Find where the given text appears and provide that cell's center as (X, Y) coordinate. 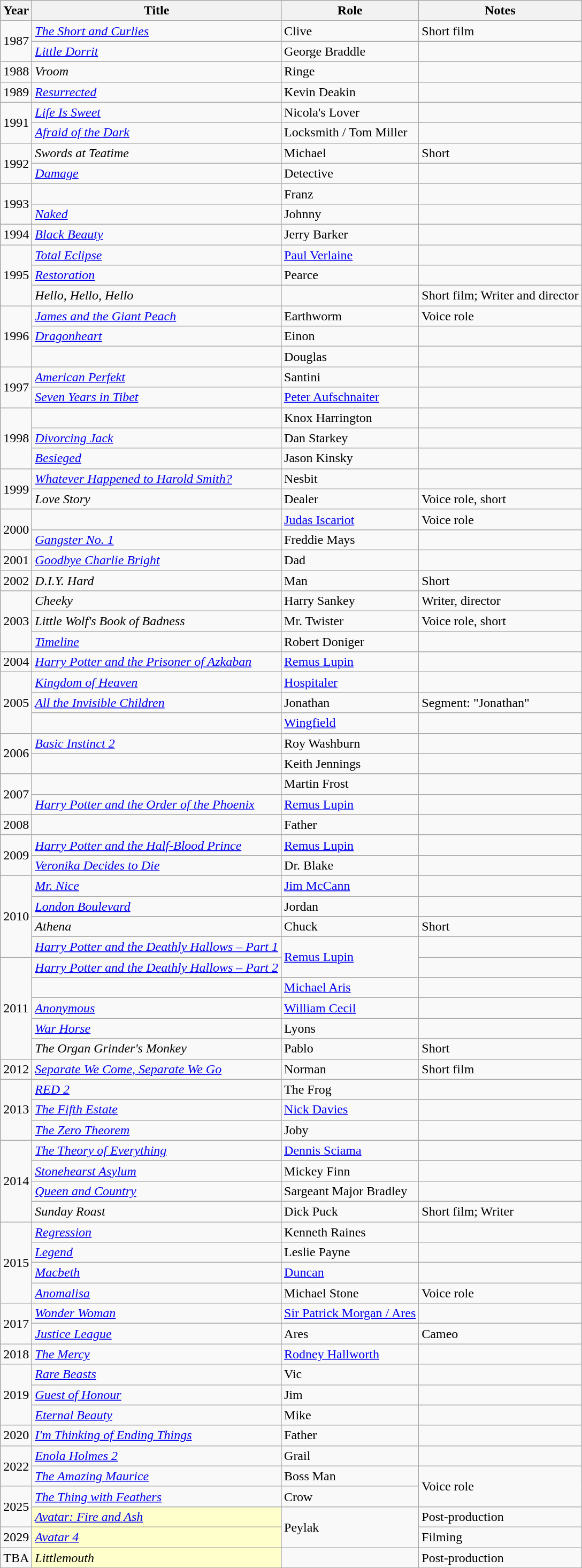
Regression (157, 1232)
Life Is Sweet (157, 112)
Guest of Honour (157, 1395)
Enola Holmes 2 (157, 1456)
Harry Sankey (350, 601)
Franz (350, 194)
London Boulevard (157, 906)
Filming (500, 1537)
Dragonheart (157, 336)
Mickey Finn (350, 1171)
Sargeant Major Bradley (350, 1191)
Kenneth Raines (350, 1232)
1998 (16, 438)
2003 (16, 621)
Besieged (157, 458)
Kingdom of Heaven (157, 682)
Einon (350, 336)
Dealer (350, 499)
Justice League (157, 1334)
Swords at Teatime (157, 153)
The Short and Curlies (157, 31)
Dad (350, 560)
Jim McCann (350, 886)
Divorcing Jack (157, 438)
Avatar 4 (157, 1537)
Cheeky (157, 601)
Mr. Twister (350, 621)
2011 (16, 1008)
Black Beauty (157, 234)
1988 (16, 72)
Resurrected (157, 92)
I'm Thinking of Ending Things (157, 1435)
2019 (16, 1395)
Lyons (350, 1028)
Kevin Deakin (350, 92)
Seven Years in Tibet (157, 397)
Grail (350, 1456)
Goodbye Charlie Bright (157, 560)
Jonathan (350, 703)
2025 (16, 1506)
Chuck (350, 927)
Duncan (350, 1273)
Joby (350, 1130)
Ringe (350, 72)
1987 (16, 41)
The Frog (350, 1089)
RED 2 (157, 1089)
Wonder Woman (157, 1313)
Michael Aris (350, 988)
Dennis Sciama (350, 1150)
Dr. Blake (350, 865)
Gangster No. 1 (157, 540)
Peylak (350, 1527)
Vroom (157, 72)
Harry Potter and the Half-Blood Prince (157, 845)
1995 (16, 275)
2014 (16, 1181)
Ares (350, 1334)
Eternal Beauty (157, 1415)
War Horse (157, 1028)
Johnny (350, 214)
Jerry Barker (350, 234)
TBA (16, 1558)
2013 (16, 1110)
2004 (16, 662)
2010 (16, 916)
Martin Frost (350, 784)
Dick Puck (350, 1211)
Hospitaler (350, 682)
Little Wolf's Book of Badness (157, 621)
Anonymous (157, 1008)
Rodney Hallworth (350, 1354)
Wingfield (350, 723)
2018 (16, 1354)
Peter Aufschnaiter (350, 397)
Clive (350, 31)
Role (350, 11)
Macbeth (157, 1273)
Knox Harrington (350, 418)
2015 (16, 1262)
Short film; Writer and director (500, 296)
Boss Man (350, 1476)
The Zero Theorem (157, 1130)
The Organ Grinder's Monkey (157, 1049)
Nesbit (350, 479)
Harry Potter and the Prisoner of Azkaban (157, 662)
2006 (16, 754)
Year (16, 11)
Whatever Happened to Harold Smith? (157, 479)
2005 (16, 703)
Mike (350, 1415)
Nick Davies (350, 1110)
1991 (16, 122)
2022 (16, 1466)
Timeline (157, 642)
2002 (16, 580)
2000 (16, 529)
1997 (16, 387)
Legend (157, 1252)
1996 (16, 336)
American Perfekt (157, 377)
Robert Doniger (350, 642)
The Amazing Maurice (157, 1476)
Restoration (157, 275)
Anomalisa (157, 1293)
Love Story (157, 499)
Stonehearst Asylum (157, 1171)
The Fifth Estate (157, 1110)
Freddie Mays (350, 540)
Queen and Country (157, 1191)
Sir Patrick Morgan / Ares (350, 1313)
Roy Washburn (350, 743)
Paul Verlaine (350, 255)
Leslie Payne (350, 1252)
Detective (350, 173)
D.I.Y. Hard (157, 580)
Judas Iscariot (350, 519)
Segment: "Jonathan" (500, 703)
Cameo (500, 1334)
Total Eclipse (157, 255)
2029 (16, 1537)
1999 (16, 489)
Notes (500, 11)
Sunday Roast (157, 1211)
Littlemouth (157, 1558)
Norman (350, 1069)
2007 (16, 794)
Harry Potter and the Order of the Phoenix (157, 804)
Afraid of the Dark (157, 133)
1994 (16, 234)
Michael Stone (350, 1293)
Naked (157, 214)
Douglas (350, 357)
Man (350, 580)
Dan Starkey (350, 438)
Title (157, 11)
Damage (157, 173)
Harry Potter and the Deathly Hallows – Part 2 (157, 967)
2020 (16, 1435)
1989 (16, 92)
Keith Jennings (350, 764)
2008 (16, 825)
Michael (350, 153)
Jordan (350, 906)
The Theory of Everything (157, 1150)
Pearce (350, 275)
Short film; Writer (500, 1211)
Locksmith / Tom Miller (350, 133)
Rare Beasts (157, 1374)
William Cecil (350, 1008)
Pablo (350, 1049)
The Thing with Feathers (157, 1496)
Jim (350, 1395)
1993 (16, 204)
The Mercy (157, 1354)
2001 (16, 560)
Earthworm (350, 316)
2017 (16, 1324)
All the Invisible Children (157, 703)
George Braddle (350, 51)
Basic Instinct 2 (157, 743)
Veronika Decides to Die (157, 865)
Mr. Nice (157, 886)
Jason Kinsky (350, 458)
Separate We Come, Separate We Go (157, 1069)
Crow (350, 1496)
1992 (16, 163)
Athena (157, 927)
Nicola's Lover (350, 112)
Writer, director (500, 601)
Vic (350, 1374)
Santini (350, 377)
Avatar: Fire and Ash (157, 1517)
Harry Potter and the Deathly Hallows – Part 1 (157, 947)
2009 (16, 855)
Hello, Hello, Hello (157, 296)
2012 (16, 1069)
Little Dorrit (157, 51)
James and the Giant Peach (157, 316)
